Pinpoint the cell where the given text exists, returning its [X, Y] midpoint coordinate. 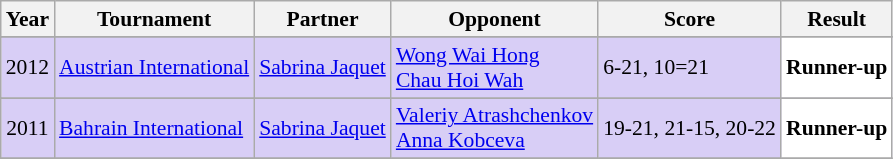
2011 [28, 128]
Result [836, 19]
19-21, 21-15, 20-22 [690, 128]
2012 [28, 68]
Year [28, 19]
Valeriy Atrashchenkov Anna Kobceva [494, 128]
Wong Wai Hong Chau Hoi Wah [494, 68]
6-21, 10=21 [690, 68]
Austrian International [154, 68]
Score [690, 19]
Opponent [494, 19]
Bahrain International [154, 128]
Partner [322, 19]
Tournament [154, 19]
